Scan for the cell matching the given text and deliver its [x, y] coordinate at center. 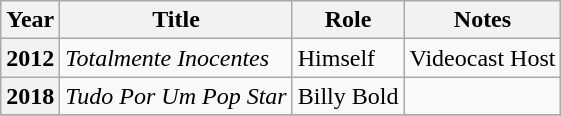
Himself [348, 58]
Billy Bold [348, 96]
2012 [30, 58]
Notes [482, 20]
Year [30, 20]
Title [176, 20]
Tudo Por Um Pop Star [176, 96]
Role [348, 20]
Videocast Host [482, 58]
Totalmente Inocentes [176, 58]
2018 [30, 96]
